Provide the (X, Y) coordinate of the cell's center where the given text is located.  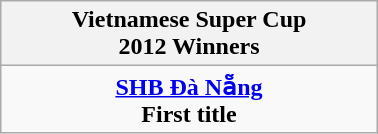
SHB Đà NẵngFirst title (189, 100)
Vietnamese Super Cup2012 Winners (189, 34)
